Find where the given text appears and provide that cell's center as (X, Y) coordinate. 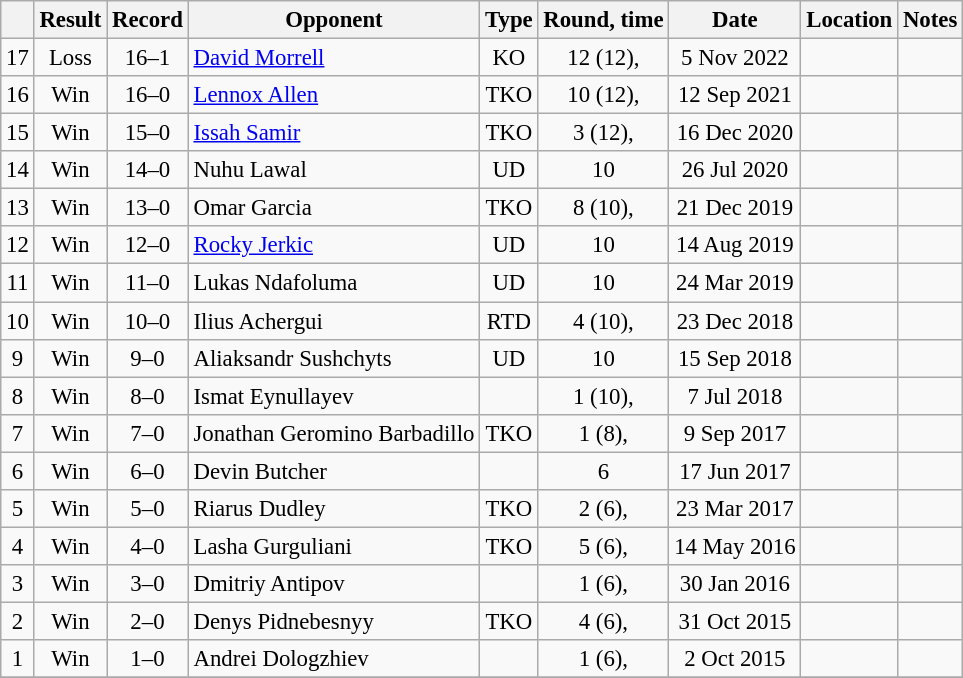
Type (509, 20)
3 (12), (604, 133)
RTD (509, 321)
5 Nov 2022 (735, 58)
Location (850, 20)
3 (18, 584)
23 Mar 2017 (735, 509)
5 (6), (604, 546)
9 Sep 2017 (735, 433)
16–1 (148, 58)
Opponent (334, 20)
Ismat Eynullayev (334, 396)
9 (18, 358)
8 (18, 396)
Aliaksandr Sushchyts (334, 358)
16 Dec 2020 (735, 133)
2–0 (148, 621)
15 (18, 133)
12 (18, 245)
17 (18, 58)
23 Dec 2018 (735, 321)
Nuhu Lawal (334, 170)
12–0 (148, 245)
16–0 (148, 95)
10–0 (148, 321)
Jonathan Geromino Barbadillo (334, 433)
Omar Garcia (334, 208)
5–0 (148, 509)
4 (10), (604, 321)
6–0 (148, 471)
13 (18, 208)
14 Aug 2019 (735, 245)
11 (18, 283)
7 Jul 2018 (735, 396)
Andrei Dologzhiev (334, 659)
4 (6), (604, 621)
2 (18, 621)
30 Jan 2016 (735, 584)
1 (10), (604, 396)
17 Jun 2017 (735, 471)
David Morrell (334, 58)
1 (8), (604, 433)
Rocky Jerkic (334, 245)
21 Dec 2019 (735, 208)
14 (18, 170)
Devin Butcher (334, 471)
Dmitriy Antipov (334, 584)
Riarus Dudley (334, 509)
15–0 (148, 133)
12 Sep 2021 (735, 95)
15 Sep 2018 (735, 358)
Result (70, 20)
Issah Samir (334, 133)
14 May 2016 (735, 546)
31 Oct 2015 (735, 621)
Round, time (604, 20)
1–0 (148, 659)
8 (10), (604, 208)
Lennox Allen (334, 95)
Record (148, 20)
24 Mar 2019 (735, 283)
3–0 (148, 584)
Denys Pidnebesnyy (334, 621)
4–0 (148, 546)
Lasha Gurguliani (334, 546)
2 (6), (604, 509)
8–0 (148, 396)
9–0 (148, 358)
14–0 (148, 170)
Lukas Ndafoluma (334, 283)
Ilius Achergui (334, 321)
5 (18, 509)
4 (18, 546)
13–0 (148, 208)
16 (18, 95)
12 (12), (604, 58)
Loss (70, 58)
26 Jul 2020 (735, 170)
7–0 (148, 433)
Notes (930, 20)
7 (18, 433)
1 (18, 659)
10 (12), (604, 95)
2 Oct 2015 (735, 659)
Date (735, 20)
KO (509, 58)
11–0 (148, 283)
